Provide the (X, Y) coordinate of the cell's center where the given text is located.  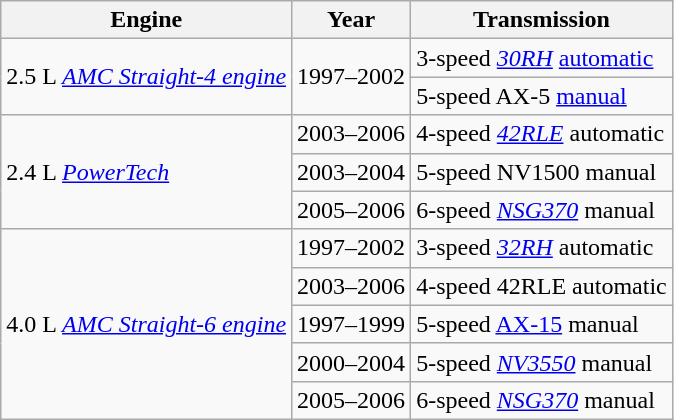
2.4 L PowerTech (146, 172)
Year (352, 20)
5-speed AX-15 manual (542, 324)
3-speed 32RH automatic (542, 248)
4.0 L AMC Straight-6 engine (146, 324)
5-speed NV3550 manual (542, 362)
2003–2004 (352, 172)
Transmission (542, 20)
5-speed NV1500 manual (542, 172)
5-speed AX-5 manual (542, 96)
3-speed 30RH automatic (542, 58)
2.5 L AMC Straight-4 engine (146, 77)
1997–1999 (352, 324)
2000–2004 (352, 362)
Engine (146, 20)
